Output the [X, Y] coordinate of the center of the cell containing the given text.  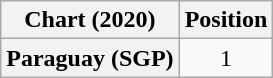
Position [226, 20]
Chart (2020) [90, 20]
1 [226, 58]
Paraguay (SGP) [90, 58]
